Search for the cell housing the specified text and yield its (X, Y) center coordinate. 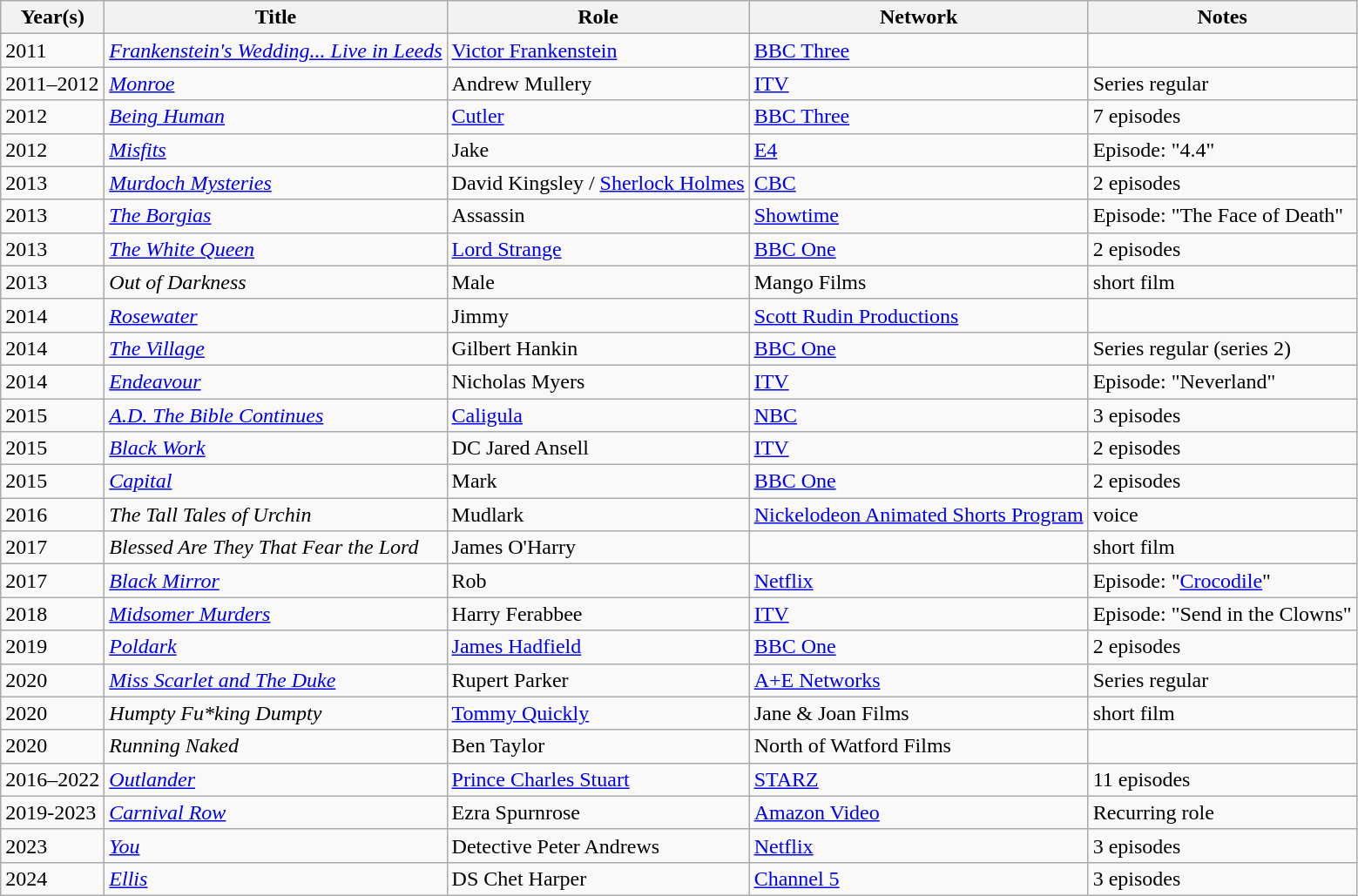
The Borgias (275, 216)
Prince Charles Stuart (598, 779)
voice (1222, 515)
Amazon Video (918, 812)
Lord Strange (598, 249)
David Kingsley / Sherlock Holmes (598, 183)
Jane & Joan Films (918, 713)
2023 (52, 845)
The Tall Tales of Urchin (275, 515)
A.D. The Bible Continues (275, 415)
Episode: "Crocodile" (1222, 581)
The Village (275, 348)
Detective Peter Andrews (598, 845)
Out of Darkness (275, 282)
Episode: "Neverland" (1222, 381)
Rob (598, 581)
Jimmy (598, 315)
Nickelodeon Animated Shorts Program (918, 515)
Caligula (598, 415)
Humpty Fu*king Dumpty (275, 713)
Ben Taylor (598, 746)
2019-2023 (52, 812)
2024 (52, 879)
Victor Frankenstein (598, 51)
Running Naked (275, 746)
2011–2012 (52, 84)
Midsomer Murders (275, 614)
Ezra Spurnrose (598, 812)
CBC (918, 183)
James Hadfield (598, 647)
Episode: "The Face of Death" (1222, 216)
Harry Ferabbee (598, 614)
Capital (275, 482)
Gilbert Hankin (598, 348)
Carnival Row (275, 812)
E4 (918, 150)
Channel 5 (918, 879)
Showtime (918, 216)
Year(s) (52, 17)
James O'Harry (598, 548)
Role (598, 17)
Black Mirror (275, 581)
A+E Networks (918, 680)
Nicholas Myers (598, 381)
Recurring role (1222, 812)
DS Chet Harper (598, 879)
Frankenstein's Wedding... Live in Leeds (275, 51)
Rupert Parker (598, 680)
Black Work (275, 448)
North of Watford Films (918, 746)
Being Human (275, 117)
2011 (52, 51)
Mango Films (918, 282)
Jake (598, 150)
STARZ (918, 779)
11 episodes (1222, 779)
Miss Scarlet and The Duke (275, 680)
Episode: "Send in the Clowns" (1222, 614)
Murdoch Mysteries (275, 183)
The White Queen (275, 249)
Outlander (275, 779)
2016–2022 (52, 779)
Scott Rudin Productions (918, 315)
7 episodes (1222, 117)
Tommy Quickly (598, 713)
DC Jared Ansell (598, 448)
Network (918, 17)
Poldark (275, 647)
Misfits (275, 150)
You (275, 845)
2016 (52, 515)
Rosewater (275, 315)
2018 (52, 614)
Cutler (598, 117)
Monroe (275, 84)
NBC (918, 415)
Andrew Mullery (598, 84)
Endeavour (275, 381)
2019 (52, 647)
Ellis (275, 879)
Assassin (598, 216)
Male (598, 282)
Mudlark (598, 515)
Title (275, 17)
Episode: "4.4" (1222, 150)
Blessed Are They That Fear the Lord (275, 548)
Series regular (series 2) (1222, 348)
Notes (1222, 17)
Mark (598, 482)
